Search for the cell housing the specified text and yield its [x, y] center coordinate. 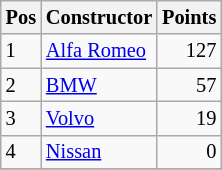
127 [189, 51]
2 [21, 85]
Pos [21, 17]
0 [189, 152]
3 [21, 118]
Nissan [99, 152]
Constructor [99, 17]
Alfa Romeo [99, 51]
BMW [99, 85]
57 [189, 85]
Volvo [99, 118]
4 [21, 152]
Points [189, 17]
19 [189, 118]
1 [21, 51]
